From the cell containing the given text, extract its center point as [x, y] coordinate. 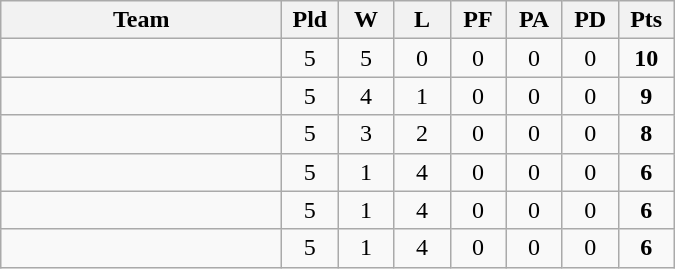
10 [646, 58]
PA [534, 20]
PF [478, 20]
Pts [646, 20]
Pld [310, 20]
3 [366, 134]
W [366, 20]
2 [422, 134]
PD [590, 20]
8 [646, 134]
9 [646, 96]
Team [142, 20]
L [422, 20]
